From the cell containing the given text, extract its center point as (X, Y) coordinate. 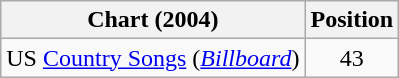
Position (352, 20)
Chart (2004) (153, 20)
US Country Songs (Billboard) (153, 58)
43 (352, 58)
